Detect which cell encompasses the target text, then output its [X, Y] center coordinate. 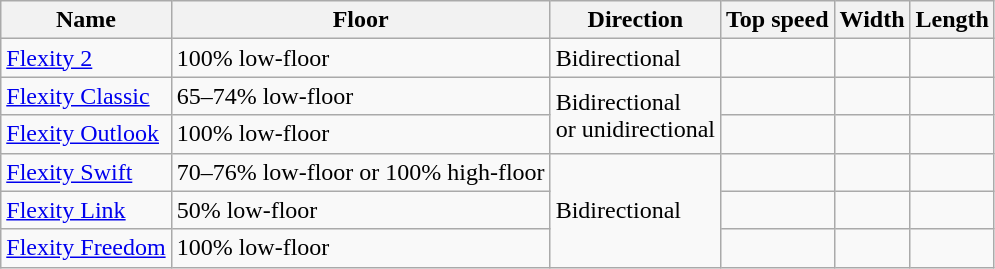
Flexity Classic [86, 96]
Floor [360, 20]
Top speed [777, 20]
Name [86, 20]
Direction [635, 20]
Length [952, 20]
65–74% low-floor [360, 96]
50% low-floor [360, 210]
Flexity Freedom [86, 248]
Width [872, 20]
70–76% low-floor or 100% high-floor [360, 172]
Flexity 2 [86, 58]
Flexity Outlook [86, 134]
Flexity Swift [86, 172]
Flexity Link [86, 210]
Bidirectionalor unidirectional [635, 115]
